Detect which cell encompasses the target text, then output its [x, y] center coordinate. 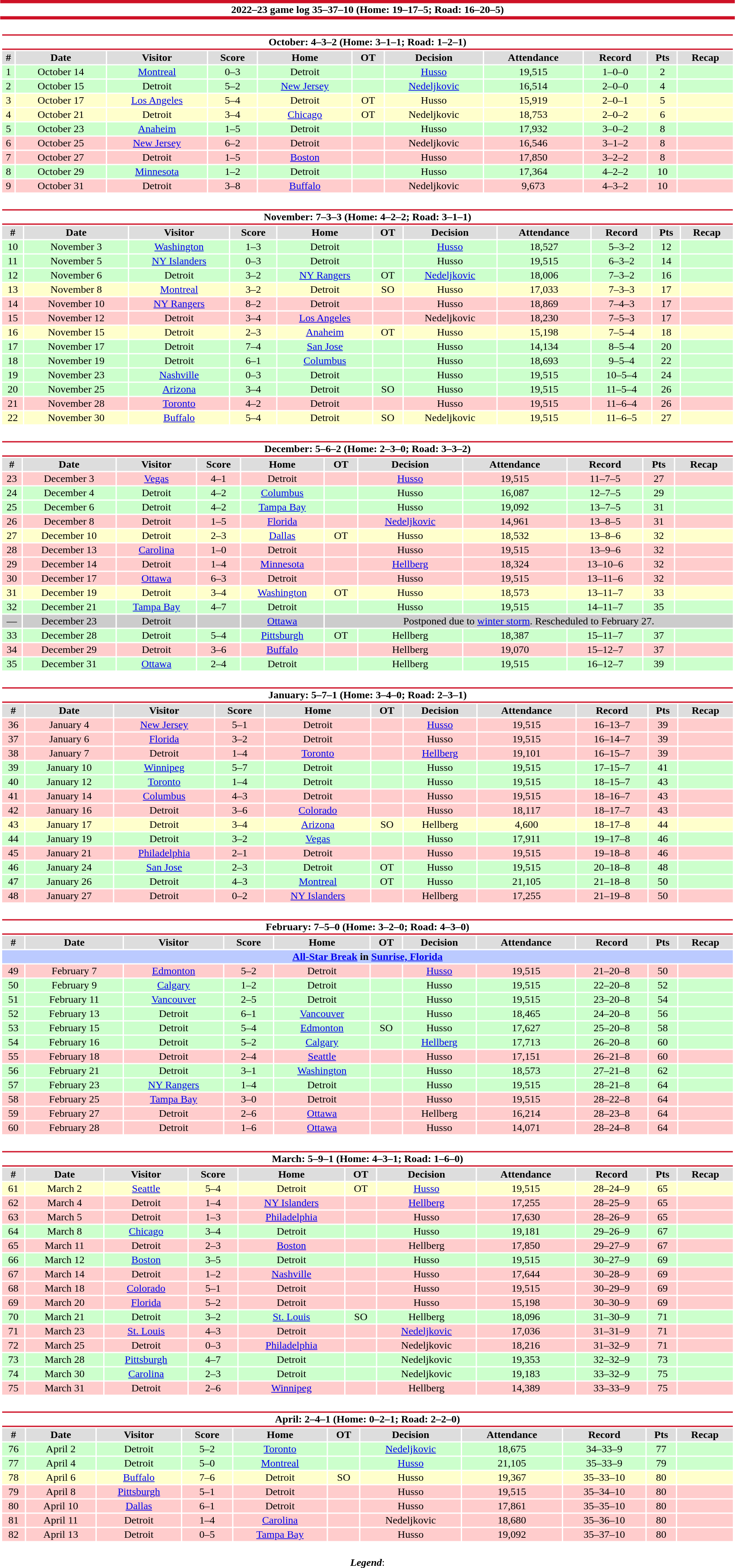
23–20–8 [612, 1000]
November 5 [76, 261]
76 [13, 1449]
24–20–8 [612, 1014]
19 [13, 375]
28 [12, 550]
15–11–7 [605, 635]
January 27 [69, 896]
18–17–8 [612, 824]
7–5–3 [622, 318]
11–6–5 [622, 418]
December 6 [69, 507]
December 21 [69, 607]
17,644 [526, 1274]
November 23 [76, 375]
17,911 [526, 839]
7 [8, 158]
18,753 [533, 114]
20–18–8 [612, 868]
2–0–2 [615, 114]
12–7–5 [605, 493]
December 28 [69, 635]
February 27 [74, 1114]
March 21 [64, 1317]
25 [12, 507]
February 23 [74, 1085]
November 8 [76, 290]
5–7 [240, 767]
5–0 [207, 1463]
49 [13, 971]
19,367 [512, 1477]
9–5–4 [622, 361]
April 11 [60, 1520]
December 14 [69, 564]
December 31 [69, 664]
November 12 [76, 318]
19,181 [526, 1231]
November: 7–3–3 (Home: 4–2–2; Road: 3–1–1) [367, 217]
25–20–8 [612, 1028]
December: 5–6–2 (Home: 2–3–0; Road: 3–3–2) [367, 449]
18–16–7 [612, 796]
29–27–9 [611, 1246]
January 17 [69, 824]
January 16 [69, 811]
December 8 [69, 521]
17,151 [526, 1057]
28–23–8 [612, 1114]
22–20–8 [612, 985]
72 [13, 1345]
November 17 [76, 347]
27–21–8 [612, 1071]
16–14–7 [612, 739]
35–33–10 [604, 1477]
November 19 [76, 361]
55 [13, 1057]
16,214 [526, 1114]
16,546 [533, 143]
17,932 [533, 129]
March 2 [64, 1189]
35–34–10 [604, 1492]
14–11–7 [605, 607]
53 [13, 1028]
18,324 [515, 564]
9,673 [533, 186]
61 [13, 1189]
March 14 [64, 1274]
28–21–8 [612, 1085]
January 6 [69, 739]
2–1 [240, 853]
December 4 [69, 493]
April 6 [60, 1477]
March 23 [64, 1331]
1–0 [219, 550]
16,087 [515, 493]
35–33–9 [604, 1463]
7–3–3 [622, 290]
35–37–10 [604, 1534]
33–32–9 [611, 1374]
December 13 [69, 550]
19,183 [526, 1374]
18–17–7 [612, 811]
March: 5–9–1 (Home: 4–3–1; Road: 1–6–0) [367, 1159]
October 17 [61, 101]
18,680 [512, 1520]
13–9–6 [605, 550]
October: 4–3–2 (Home: 3–1–1; Road: 1–2–1) [367, 42]
7–3–2 [622, 275]
15,919 [533, 101]
April 8 [60, 1492]
February 7 [74, 971]
19,101 [526, 754]
February 28 [74, 1128]
18,693 [544, 361]
Postponed due to winter storm. Rescheduled to February 27. [529, 621]
42 [13, 811]
14,134 [544, 347]
November 28 [76, 404]
28–26–9 [611, 1217]
December 3 [69, 479]
February 25 [74, 1099]
4,600 [526, 824]
5–3–2 [622, 247]
0–5 [207, 1534]
3–1 [249, 1071]
17,627 [526, 1028]
16–15–7 [612, 754]
1 [8, 72]
17,033 [544, 290]
March 4 [64, 1203]
January 24 [69, 868]
6–3–2 [622, 261]
11–5–4 [622, 389]
18–15–7 [612, 782]
November 30 [76, 418]
7–6 [207, 1477]
December 29 [69, 650]
30–29–9 [611, 1288]
13–8–5 [605, 521]
78 [13, 1477]
17,713 [526, 1042]
February 13 [74, 1014]
18,675 [512, 1449]
2–0–1 [615, 101]
December 23 [69, 621]
30–30–9 [611, 1303]
28–25–9 [611, 1203]
November 10 [76, 304]
26–20–8 [612, 1042]
January 4 [69, 725]
January 21 [69, 853]
13–7–5 [605, 507]
17,364 [533, 171]
17–15–7 [612, 767]
14,961 [515, 521]
59 [13, 1114]
3–2–2 [615, 158]
68 [13, 1288]
October 27 [61, 158]
13–11–7 [605, 593]
3–5 [213, 1260]
January 10 [69, 767]
18,216 [526, 1345]
April 10 [60, 1506]
October 23 [61, 129]
17,861 [512, 1506]
March 20 [64, 1303]
October 14 [61, 72]
7–5–4 [622, 332]
28–24–9 [611, 1189]
11–7–5 [605, 479]
30 [12, 578]
4–2–2 [615, 171]
December 17 [69, 578]
18,096 [526, 1317]
32–32–9 [611, 1360]
14,071 [526, 1128]
March 28 [64, 1360]
31–31–9 [611, 1331]
March 5 [64, 1217]
21–20–8 [612, 971]
March 25 [64, 1345]
18,532 [515, 536]
19–18–8 [612, 853]
18,527 [544, 247]
8–5–4 [622, 347]
0–2 [240, 896]
February 21 [74, 1071]
35–36–10 [604, 1520]
82 [13, 1534]
January 7 [69, 754]
21–19–8 [612, 896]
October 31 [61, 186]
17,036 [526, 1331]
19–17–8 [612, 839]
21–18–8 [612, 881]
18,869 [544, 304]
1–0–0 [615, 72]
16–12–7 [605, 664]
3–1–2 [615, 143]
December 10 [69, 536]
6–2 [232, 143]
81 [13, 1520]
February 16 [74, 1042]
15–12–7 [605, 650]
14,389 [526, 1388]
17,630 [526, 1217]
April 4 [60, 1463]
2–5 [249, 1000]
3–0 [249, 1099]
13 [13, 290]
1–6 [249, 1128]
47 [13, 881]
March 18 [64, 1288]
29–26–9 [611, 1231]
13–11–6 [605, 578]
6–3 [219, 578]
February: 7–5–0 (Home: 3–2–0; Road: 4–3–0) [367, 927]
18,006 [544, 275]
December 19 [69, 593]
57 [13, 1085]
51 [13, 1000]
16–13–7 [612, 725]
30–27–9 [611, 1260]
April 2 [60, 1449]
66 [13, 1260]
4–1 [219, 479]
26–21–8 [612, 1057]
31–30–9 [611, 1317]
40 [13, 782]
19,353 [526, 1360]
January 12 [69, 782]
— [12, 621]
35–35–10 [604, 1506]
October 29 [61, 171]
February 15 [74, 1028]
October 21 [61, 114]
36 [13, 725]
34 [12, 650]
January 26 [69, 881]
33–33–9 [611, 1388]
19,070 [515, 650]
18,387 [515, 635]
8–2 [253, 304]
10–5–4 [622, 375]
4–3–2 [615, 186]
18,465 [526, 1014]
38 [13, 754]
March 31 [64, 1388]
11 [13, 261]
15 [13, 318]
January: 5–7–1 (Home: 3–4–0; Road: 2–3–1) [367, 695]
30–28–9 [611, 1274]
3–0–2 [615, 129]
9 [8, 186]
April: 2–4–1 (Home: 0–2–1; Road: 2–2–0) [367, 1419]
70 [13, 1317]
18,230 [544, 318]
7–4–3 [622, 304]
74 [13, 1374]
March 30 [64, 1374]
March 8 [64, 1231]
November 6 [76, 275]
34–33–9 [604, 1449]
November 3 [76, 247]
February 11 [74, 1000]
January 19 [69, 839]
March 12 [64, 1260]
2–0–0 [615, 86]
October 15 [61, 86]
21 [13, 404]
45 [13, 853]
October 25 [61, 143]
7–4 [253, 347]
28–24–8 [612, 1128]
February 9 [74, 985]
13–10–6 [605, 564]
3 [8, 101]
16,514 [533, 86]
18,117 [526, 811]
January 14 [69, 796]
All-Star Break in Sunrise, Florida [367, 957]
23 [12, 479]
February 18 [74, 1057]
November 25 [76, 389]
13–8–6 [605, 536]
April 13 [60, 1534]
11–6–4 [622, 404]
March 11 [64, 1246]
63 [13, 1217]
2022–23 game log 35–37–10 (Home: 19–17–5; Road: 16–20–5) [367, 10]
3–8 [232, 186]
31–32–9 [611, 1345]
28–22–8 [612, 1099]
November 15 [76, 332]
